For the text-containing cell, return its midpoint in [X, Y] coordinate format. 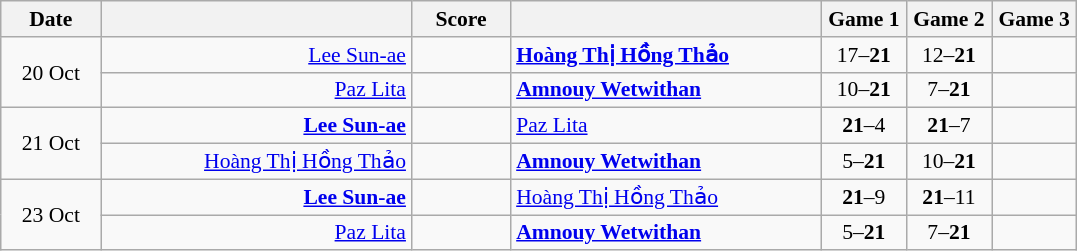
Game 3 [1034, 19]
12–21 [948, 55]
Game 2 [948, 19]
21 Oct [51, 144]
21–7 [948, 126]
Game 1 [864, 19]
Score [461, 19]
20 Oct [51, 72]
Date [51, 19]
21–11 [948, 197]
21–4 [864, 126]
17–21 [864, 55]
23 Oct [51, 214]
21–9 [864, 197]
